Return [X, Y] of the center of cell containing provided text 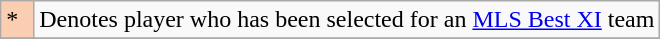
Denotes player who has been selected for an MLS Best XI team [347, 20]
* [18, 20]
